Search for the cell housing the specified text and yield its [X, Y] center coordinate. 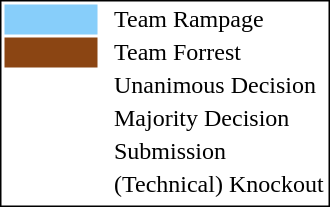
Team Rampage [218, 19]
Unanimous Decision [218, 85]
Majority Decision [218, 119]
Team Forrest [218, 53]
Submission [218, 151]
(Technical) Knockout [218, 185]
